Detect which cell encompasses the target text, then output its [x, y] center coordinate. 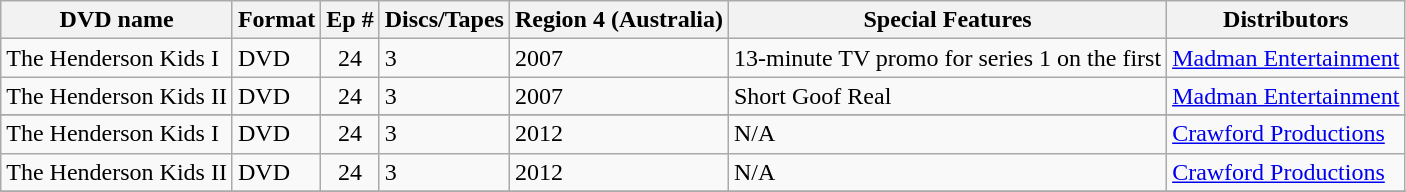
Distributors [1286, 20]
Format [276, 20]
Region 4 (Australia) [618, 20]
Discs/Tapes [444, 20]
Special Features [947, 20]
13-minute TV promo for series 1 on the first [947, 58]
Ep # [350, 20]
Short Goof Real [947, 96]
DVD name [117, 20]
